Provide the [X, Y] coordinate of the cell's center where the given text is located.  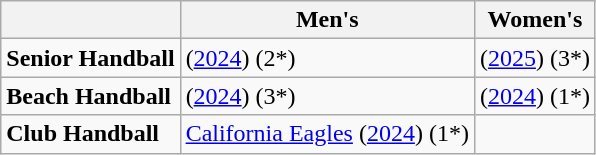
Women's [534, 20]
Men's [327, 20]
Club Handball [90, 134]
(2024) (3*) [327, 96]
(2024) (1*) [534, 96]
(2025) (3*) [534, 58]
(2024) (2*) [327, 58]
Beach Handball [90, 96]
California Eagles (2024) (1*) [327, 134]
Senior Handball [90, 58]
